Return [X, Y] of the center of cell containing provided text 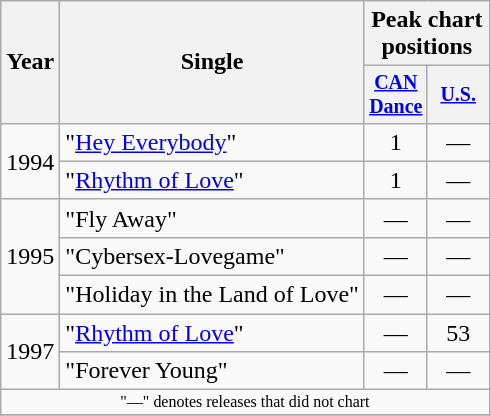
1994 [30, 161]
"Hey Everybody" [212, 142]
CANDance [396, 94]
Single [212, 62]
"Fly Away" [212, 218]
"Holiday in the Land of Love" [212, 295]
U.S. [458, 94]
53 [458, 333]
"Cybersex-Lovegame" [212, 256]
1995 [30, 256]
"—" denotes releases that did not chart [245, 402]
Year [30, 62]
"Forever Young" [212, 371]
Peak chart positions [426, 34]
1997 [30, 352]
